Provide the [X, Y] coordinate of the cell's center where the given text is located.  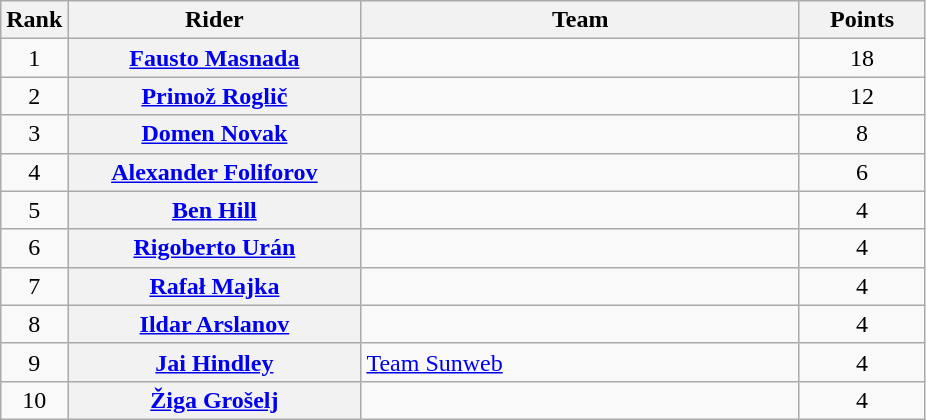
Ildar Arslanov [214, 324]
Žiga Grošelj [214, 400]
12 [862, 96]
Rider [214, 20]
10 [34, 400]
Team [580, 20]
5 [34, 210]
Fausto Masnada [214, 58]
7 [34, 286]
Rafał Majka [214, 286]
Ben Hill [214, 210]
Rank [34, 20]
2 [34, 96]
Alexander Foliforov [214, 172]
18 [862, 58]
Points [862, 20]
Team Sunweb [580, 362]
Domen Novak [214, 134]
Jai Hindley [214, 362]
1 [34, 58]
9 [34, 362]
3 [34, 134]
Rigoberto Urán [214, 248]
Primož Roglič [214, 96]
